Detect which cell encompasses the target text, then output its [X, Y] center coordinate. 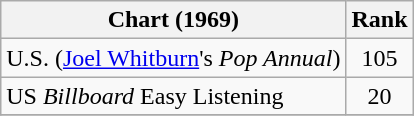
105 [380, 58]
U.S. (Joel Whitburn's Pop Annual) [174, 58]
US Billboard Easy Listening [174, 96]
Rank [380, 20]
Chart (1969) [174, 20]
20 [380, 96]
